Provide the (X, Y) coordinate of the cell's center where the given text is located.  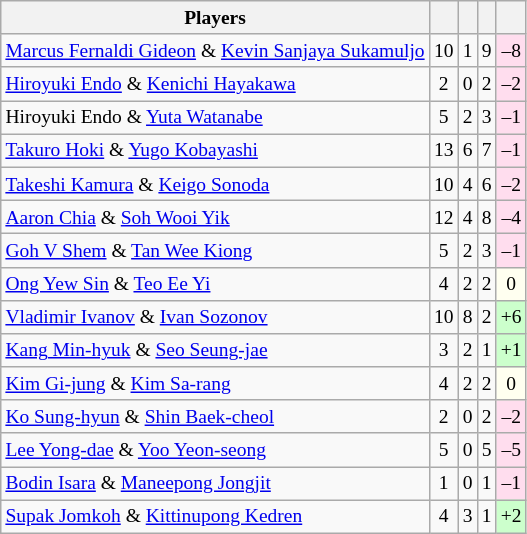
Ko Sung-hyun & Shin Baek-cheol (216, 416)
Supak Jomkoh & Kittinupong Kedren (216, 516)
Marcus Fernaldi Gideon & Kevin Sanjaya Sukamuljo (216, 50)
Hiroyuki Endo & Yuta Watanabe (216, 118)
9 (486, 50)
Kim Gi-jung & Kim Sa-rang (216, 384)
Vladimir Ivanov & Ivan Sozonov (216, 316)
13 (444, 150)
Hiroyuki Endo & Kenichi Hayakawa (216, 84)
Kang Min-hyuk & Seo Seung-jae (216, 350)
7 (486, 150)
Ong Yew Sin & Teo Ee Yi (216, 284)
Bodin Isara & Maneepong Jongjit (216, 484)
–4 (511, 216)
Takuro Hoki & Yugo Kobayashi (216, 150)
+1 (511, 350)
+6 (511, 316)
Takeshi Kamura & Keigo Sonoda (216, 184)
12 (444, 216)
Goh V Shem & Tan Wee Kiong (216, 250)
Players (216, 18)
–8 (511, 50)
Aaron Chia & Soh Wooi Yik (216, 216)
–5 (511, 450)
+2 (511, 516)
Lee Yong-dae & Yoo Yeon-seong (216, 450)
